Detect which cell encompasses the target text, then output its (x, y) center coordinate. 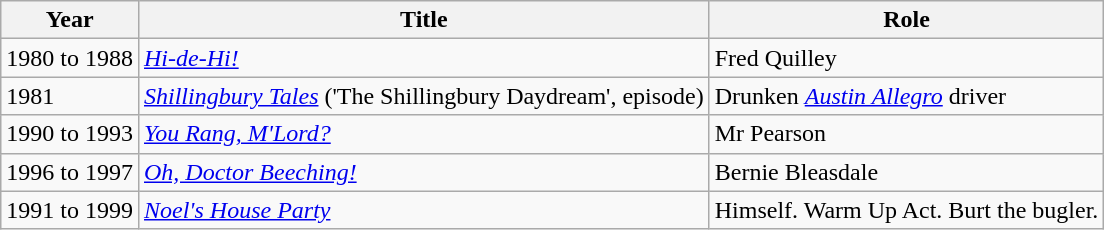
1996 to 1997 (70, 172)
Year (70, 20)
1980 to 1988 (70, 58)
Fred Quilley (906, 58)
Bernie Bleasdale (906, 172)
1981 (70, 96)
Drunken Austin Allegro driver (906, 96)
Shillingbury Tales ('The Shillingbury Daydream', episode) (424, 96)
1990 to 1993 (70, 134)
You Rang, M'Lord? (424, 134)
Himself. Warm Up Act. Burt the bugler. (906, 210)
Mr Pearson (906, 134)
Title (424, 20)
1991 to 1999 (70, 210)
Oh, Doctor Beeching! (424, 172)
Noel's House Party (424, 210)
Hi-de-Hi! (424, 58)
Role (906, 20)
